Identify which cell holds the provided text, then report its [x, y] central coordinate. 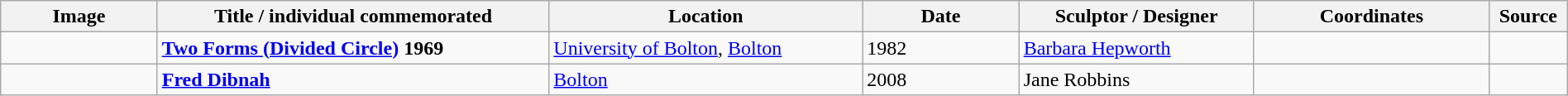
Jane Robbins [1136, 79]
Location [706, 17]
Fred Dibnah [353, 79]
1982 [941, 48]
Barbara Hepworth [1136, 48]
Source [1528, 17]
Image [79, 17]
Date [941, 17]
Coordinates [1371, 17]
Two Forms (Divided Circle) 1969 [353, 48]
University of Bolton, Bolton [706, 48]
Bolton [706, 79]
Sculptor / Designer [1136, 17]
Title / individual commemorated [353, 17]
2008 [941, 79]
